Find where the given text appears and provide that cell's center as (x, y) coordinate. 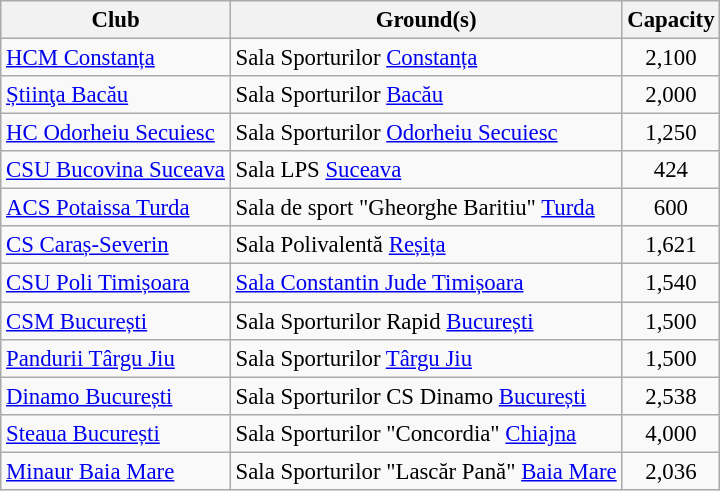
1,621 (671, 245)
Sala Sporturilor CS Dinamo București (426, 396)
CS Caraș-Severin (116, 245)
Sala Sporturilor Odorheiu Secuiesc (426, 133)
1,250 (671, 133)
4,000 (671, 433)
Sala Sporturilor Constanța (426, 58)
Sala Sporturilor Bacău (426, 95)
Sala Sporturilor Rapid București (426, 321)
600 (671, 208)
Sala Sporturilor Târgu Jiu (426, 358)
Steaua București (116, 433)
ACS Potaissa Turda (116, 208)
2,000 (671, 95)
HCM Constanța (116, 58)
HC Odorheiu Secuiesc (116, 133)
1,540 (671, 283)
Sala LPS Suceava (426, 170)
Pandurii Târgu Jiu (116, 358)
CSM București (116, 321)
CSU Poli Timișoara (116, 283)
Ground(s) (426, 20)
CSU Bucovina Suceava (116, 170)
Dinamo București (116, 396)
Știinţa Bacău (116, 95)
2,036 (671, 471)
Sala Polivalentă Reșița (426, 245)
2,100 (671, 58)
Minaur Baia Mare (116, 471)
424 (671, 170)
Sala Sporturilor "Lascăr Pană" Baia Mare (426, 471)
Capacity (671, 20)
Sala Constantin Jude Timișoara (426, 283)
Sala Sporturilor "Concordia" Chiajna (426, 433)
2,538 (671, 396)
Sala de sport "Gheorghe Baritiu" Turda (426, 208)
Club (116, 20)
